Extract the (x, y) coordinate from the center of the cell holding the provided text.  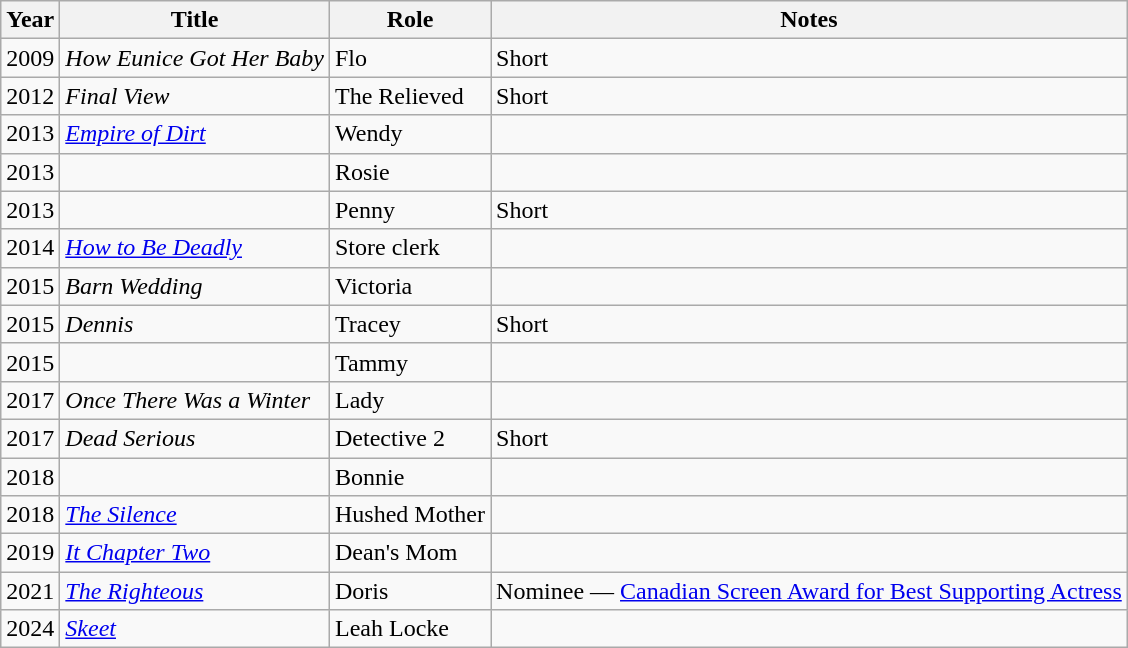
Final View (195, 96)
Dead Serious (195, 438)
Rosie (410, 172)
Empire of Dirt (195, 134)
The Silence (195, 515)
Hushed Mother (410, 515)
Nominee — Canadian Screen Award for Best Supporting Actress (810, 591)
Dennis (195, 324)
Dean's Mom (410, 553)
Once There Was a Winter (195, 400)
Detective 2 (410, 438)
Notes (810, 20)
The Righteous (195, 591)
It Chapter Two (195, 553)
Title (195, 20)
2021 (30, 591)
Bonnie (410, 477)
How Eunice Got Her Baby (195, 58)
Role (410, 20)
Lady (410, 400)
Tracey (410, 324)
Victoria (410, 286)
Barn Wedding (195, 286)
2014 (30, 248)
Doris (410, 591)
Year (30, 20)
Tammy (410, 362)
2009 (30, 58)
Skeet (195, 629)
Wendy (410, 134)
Flo (410, 58)
2019 (30, 553)
2024 (30, 629)
Penny (410, 210)
Store clerk (410, 248)
The Relieved (410, 96)
How to Be Deadly (195, 248)
Leah Locke (410, 629)
2012 (30, 96)
